Find where the given text appears and provide that cell's center as (X, Y) coordinate. 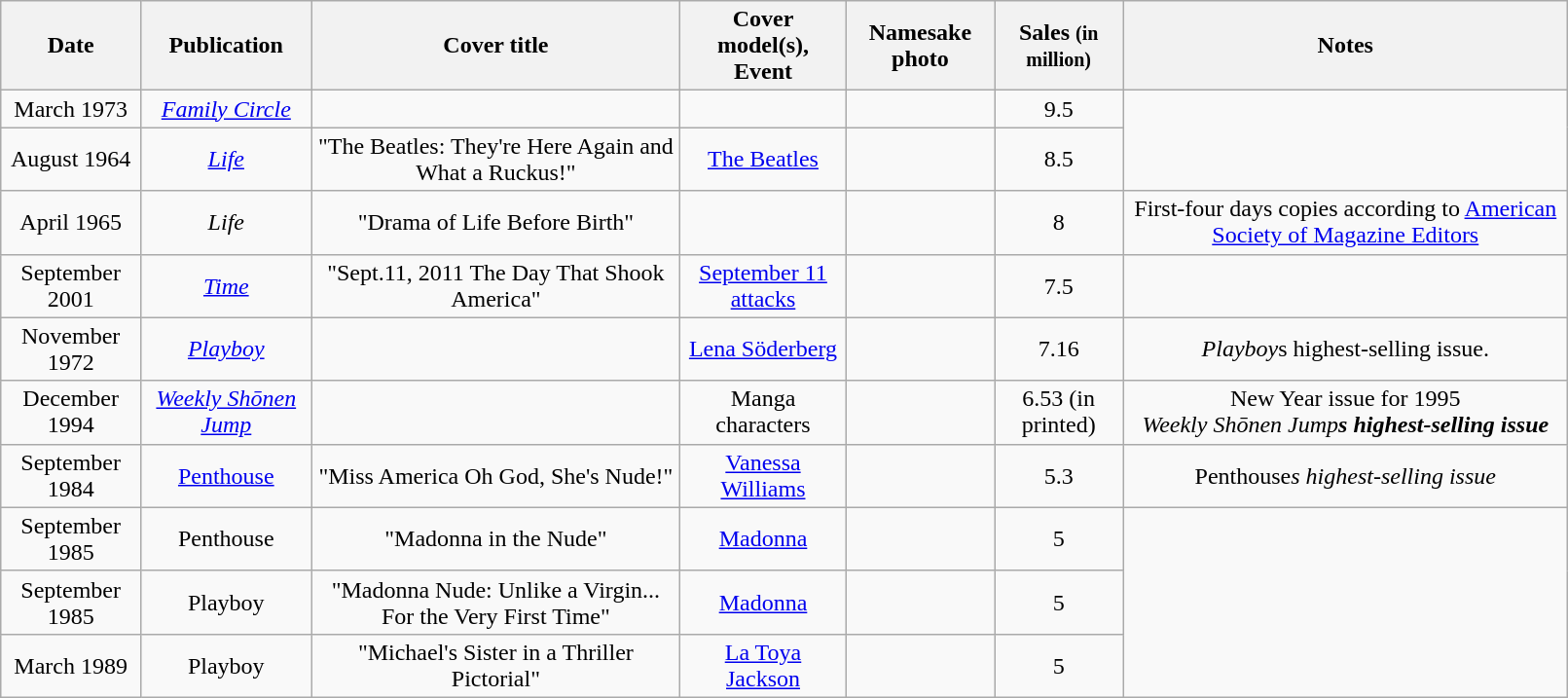
Date (71, 46)
November 1972 (71, 349)
Time (226, 286)
"Madonna in the Nude" (496, 539)
La Toya Jackson (763, 666)
The Beatles (763, 160)
September 1984 (71, 475)
"Drama of Life Before Birth" (496, 222)
9.5 (1059, 109)
Weekly Shōnen Jump (226, 413)
Lena Söderberg (763, 349)
September 2001 (71, 286)
6.53 (in printed) (1059, 413)
August 1964 (71, 160)
Cover title (496, 46)
Namesake photo (920, 46)
New Year issue for 1995Weekly Shōnen Jumps highest-selling issue (1345, 413)
March 1973 (71, 109)
December 1994 (71, 413)
7.16 (1059, 349)
Notes (1345, 46)
Vanessa Williams (763, 475)
Publication (226, 46)
"Miss America Oh God, She's Nude!" (496, 475)
7.5 (1059, 286)
8 (1059, 222)
Manga characters (763, 413)
"Sept.11, 2011 The Day That Shook America" (496, 286)
8.5 (1059, 160)
Sales (in million) (1059, 46)
April 1965 (71, 222)
September 11 attacks (763, 286)
"Michael's Sister in a Thriller Pictorial" (496, 666)
Playboys highest-selling issue. (1345, 349)
First-four days copies according to American Society of Magazine Editors (1345, 222)
Family Circle (226, 109)
"The Beatles: They're Here Again and What a Ruckus!" (496, 160)
Penthouses highest-selling issue (1345, 475)
"Madonna Nude: Unlike a Virgin... For the Very First Time" (496, 602)
5.3 (1059, 475)
March 1989 (71, 666)
Cover model(s), Event (763, 46)
